Identify which cell holds the provided text, then report its [X, Y] central coordinate. 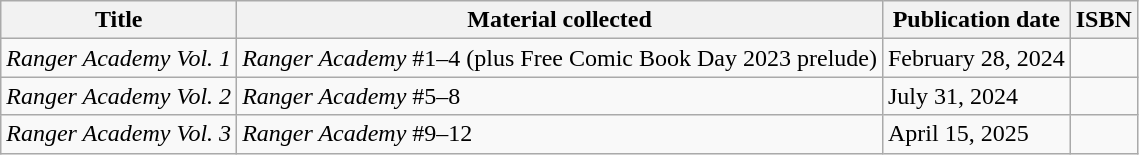
Ranger Academy #1–4 (plus Free Comic Book Day 2023 prelude) [560, 58]
April 15, 2025 [976, 134]
Material collected [560, 20]
Ranger Academy Vol. 3 [119, 134]
February 28, 2024 [976, 58]
Ranger Academy Vol. 2 [119, 96]
July 31, 2024 [976, 96]
Publication date [976, 20]
Ranger Academy #5–8 [560, 96]
Ranger Academy Vol. 1 [119, 58]
Ranger Academy #9–12 [560, 134]
Title [119, 20]
ISBN [1104, 20]
